Output the [X, Y] coordinate of the center of the cell containing the given text.  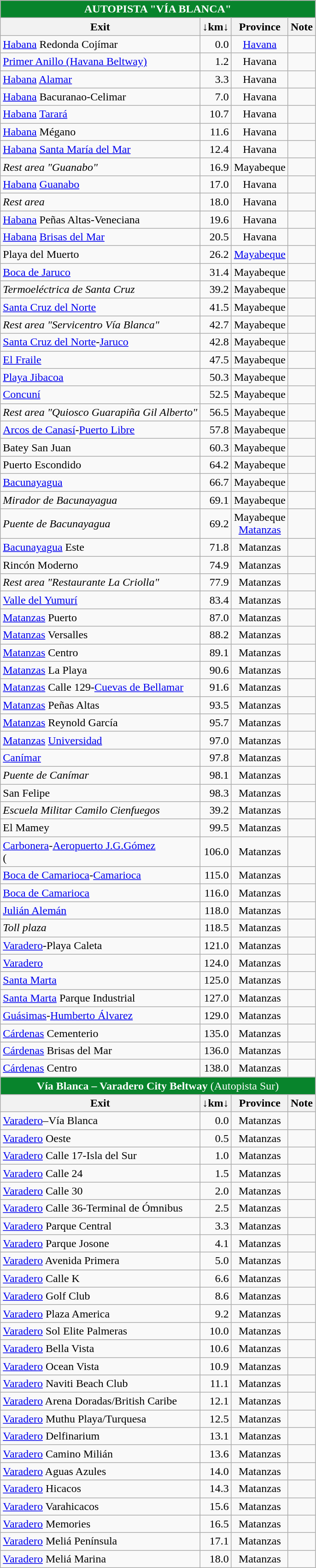
41.5 [216, 307]
118.5 [216, 928]
74.9 [216, 565]
Batey San Juan [100, 447]
57.8 [216, 430]
Varadero Calle 30 [100, 1191]
Matanzas La Playa [100, 670]
Varadero Naviti Beach Club [100, 1384]
98.1 [216, 775]
83.4 [216, 600]
Varadero Memories [100, 1524]
Habana Redonda Cojímar [100, 44]
Matanzas Puerto [100, 618]
69.2 [216, 524]
2.5 [216, 1208]
1.5 [216, 1173]
Varadero Varahicacos [100, 1506]
1.2 [216, 62]
Varadero–Vía Blanca [100, 1121]
42.8 [216, 342]
Primer Anillo (Havana Beltway) [100, 62]
93.5 [216, 705]
31.4 [216, 272]
10.0 [216, 1331]
52.5 [216, 395]
64.2 [216, 465]
Varadero-Playa Caleta [100, 945]
Canímar [100, 758]
42.7 [216, 325]
Habana Peñas Altas-Veneciana [100, 220]
50.3 [216, 377]
Varadero Calle 17-Isla del Sur [100, 1156]
116.0 [216, 893]
Vía Blanca – Varadero City Beltway (Autopista Sur) [158, 1085]
Habana Tarará [100, 114]
Santa Cruz del Norte [100, 307]
Boca de Camarioca [100, 893]
Habana Brisas del Mar [100, 237]
136.0 [216, 1050]
Varadero Camino Milián [100, 1454]
Matanzas Calle 129-Cuevas de Bellamar [100, 688]
Cárdenas Brisas del Mar [100, 1050]
98.3 [216, 793]
Habana Mégano [100, 132]
Valle del Yumurí [100, 600]
MayabequeMatanzas [260, 524]
Matanzas Versalles [100, 635]
Santa Cruz del Norte-Jaruco [100, 342]
17.1 [216, 1541]
Boca de Jaruco [100, 272]
AUTOPISTA "VÍA BLANCA" [158, 9]
11.6 [216, 132]
138.0 [216, 1068]
20.5 [216, 237]
Varadero Parque Central [100, 1226]
Varadero [100, 963]
69.1 [216, 500]
11.1 [216, 1384]
Varadero Muthu Playa/Turquesa [100, 1419]
Habana Alamar [100, 79]
88.2 [216, 635]
7.0 [216, 97]
Matanzas Reynold García [100, 723]
Santa Marta Parque Industrial [100, 998]
118.0 [216, 910]
Habana Bacuranao-Celimar [100, 97]
125.0 [216, 980]
5.0 [216, 1261]
Rest area "Servicentro Vía Blanca" [100, 325]
Varadero Aguas Azules [100, 1471]
129.0 [216, 1015]
Rest area "Restaurante La Criolla" [100, 583]
135.0 [216, 1033]
Varadero Calle 36-Terminal de Ómnibus [100, 1208]
97.8 [216, 758]
Varadero Meliá Península [100, 1541]
19.6 [216, 220]
115.0 [216, 875]
Cárdenas Cementerio [100, 1033]
Concuní [100, 395]
56.5 [216, 412]
Bacunayagua Este [100, 548]
14.0 [216, 1471]
95.7 [216, 723]
121.0 [216, 945]
60.3 [216, 447]
Varadero Meliá Marina [100, 1559]
47.5 [216, 360]
Rest area "Guanabo" [100, 167]
Habana Guanabo [100, 184]
Playa Jibacoa [100, 377]
Rincón Moderno [100, 565]
89.1 [216, 653]
97.0 [216, 740]
66.7 [216, 482]
2.0 [216, 1191]
106.0 [216, 852]
14.3 [216, 1489]
Playa del Muerto [100, 255]
4.1 [216, 1243]
Toll plaza [100, 928]
Arcos de Canasí-Puerto Libre [100, 430]
12.1 [216, 1401]
Varadero Calle K [100, 1278]
El Fraile [100, 360]
Varadero Avenida Primera [100, 1261]
10.7 [216, 114]
Cárdenas Centro [100, 1068]
Varadero Oeste [100, 1138]
Mirador de Bacunayagua [100, 500]
124.0 [216, 963]
15.6 [216, 1506]
90.6 [216, 670]
127.0 [216, 998]
99.5 [216, 828]
0.5 [216, 1138]
Bacunayagua [100, 482]
6.6 [216, 1278]
13.1 [216, 1436]
26.2 [216, 255]
Varadero Sol Elite Palmeras [100, 1331]
12.4 [216, 149]
Varadero Parque Josone [100, 1243]
Varadero Arena Doradas/British Caribe [100, 1401]
Varadero Plaza America [100, 1313]
Guásimas-Humberto Álvarez [100, 1015]
17.0 [216, 184]
77.9 [216, 583]
87.0 [216, 618]
10.9 [216, 1366]
Termoeléctrica de Santa Cruz [100, 290]
Rest area "Quiosco Guarapiña Gil Alberto" [100, 412]
10.6 [216, 1348]
Puerto Escondido [100, 465]
13.6 [216, 1454]
Varadero Calle 24 [100, 1173]
El Mamey [100, 828]
Boca de Camarioca-Camarioca [100, 875]
Puente de Bacunayagua [100, 524]
16.5 [216, 1524]
Varadero Hicacos [100, 1489]
Habana Santa María del Mar [100, 149]
Julián Alemán [100, 910]
9.2 [216, 1313]
Santa Marta [100, 980]
Varadero Golf Club [100, 1296]
16.9 [216, 167]
Carbonera-Aeropuerto J.G.Gómez( [100, 852]
Varadero Bella Vista [100, 1348]
Rest area [100, 202]
12.5 [216, 1419]
8.6 [216, 1296]
Matanzas Centro [100, 653]
Escuela Militar Camilo Cienfuegos [100, 810]
91.6 [216, 688]
Varadero Delfinarium [100, 1436]
Matanzas Peñas Altas [100, 705]
San Felipe [100, 793]
Matanzas Universidad [100, 740]
Varadero Ocean Vista [100, 1366]
1.0 [216, 1156]
Puente de Canímar [100, 775]
71.8 [216, 548]
